Locate the cell with the specified text and output its [x, y] center coordinate. 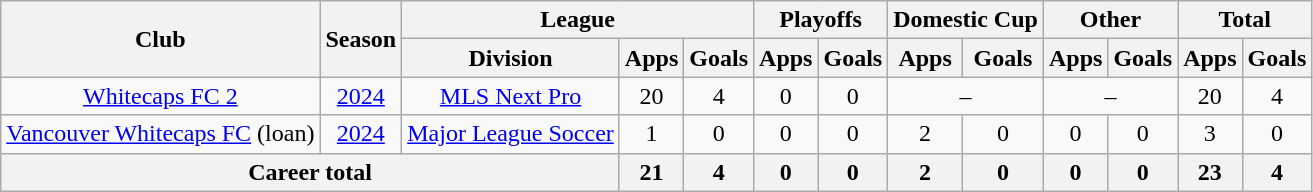
Major League Soccer [511, 134]
Total [1245, 20]
Vancouver Whitecaps FC (loan) [160, 134]
Club [160, 39]
MLS Next Pro [511, 96]
23 [1210, 172]
21 [651, 172]
Playoffs [821, 20]
Career total [310, 172]
3 [1210, 134]
Whitecaps FC 2 [160, 96]
Domestic Cup [966, 20]
Season [361, 39]
Division [511, 58]
League [578, 20]
1 [651, 134]
Other [1110, 20]
